Detect which cell encompasses the target text, then output its (X, Y) center coordinate. 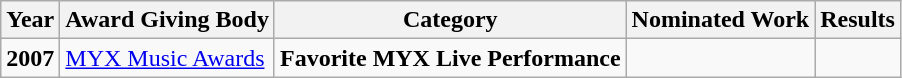
Nominated Work (720, 20)
Results (858, 20)
Favorite MYX Live Performance (450, 58)
Category (450, 20)
Year (30, 20)
2007 (30, 58)
Award Giving Body (168, 20)
MYX Music Awards (168, 58)
